Output the (x, y) coordinate of the center of the cell containing the given text.  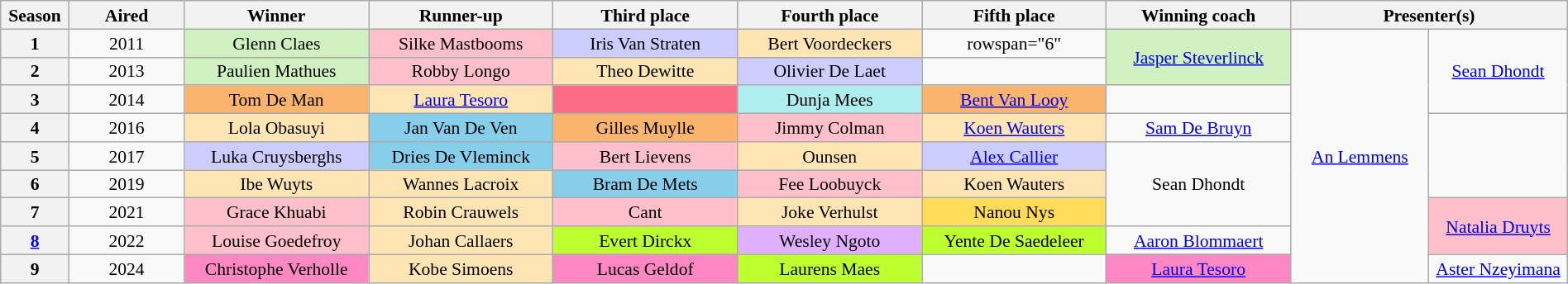
1 (35, 43)
Olivier De Laet (830, 71)
Dunja Mees (830, 100)
2016 (126, 128)
Wesley Ngoto (830, 240)
Kobe Simoens (461, 268)
2021 (126, 212)
Silke Mastbooms (461, 43)
Fifth place (1014, 15)
2013 (126, 71)
Yente De Saedeleer (1014, 240)
Iris Van Straten (645, 43)
Luka Cruysberghs (276, 156)
Joke Verhulst (830, 212)
Season (35, 15)
Aaron Blommaert (1199, 240)
Bent Van Looy (1014, 100)
Alex Callier (1014, 156)
Aired (126, 15)
2011 (126, 43)
Louise Goedefroy (276, 240)
Glenn Claes (276, 43)
Lola Obasuyi (276, 128)
3 (35, 100)
Jan Van De Ven (461, 128)
Paulien Mathues (276, 71)
5 (35, 156)
Cant (645, 212)
2024 (126, 268)
Gilles Muylle (645, 128)
Jasper Steverlinck (1199, 57)
Grace Khuabi (276, 212)
Runner-up (461, 15)
Theo Dewitte (645, 71)
Bram De Mets (645, 184)
Evert Dirckx (645, 240)
rowspan="6" (1014, 43)
Aster Nzeyimana (1499, 268)
Fee Loobuyck (830, 184)
Wannes Lacroix (461, 184)
Nanou Nys (1014, 212)
Bert Voordeckers (830, 43)
Tom De Man (276, 100)
2014 (126, 100)
Jimmy Colman (830, 128)
8 (35, 240)
Winning coach (1199, 15)
2019 (126, 184)
Robby Longo (461, 71)
An Lemmens (1360, 155)
Fourth place (830, 15)
Ounsen (830, 156)
6 (35, 184)
Lucas Geldof (645, 268)
2022 (126, 240)
Bert Lievens (645, 156)
2 (35, 71)
Laurens Maes (830, 268)
Winner (276, 15)
Natalia Druyts (1499, 226)
Sam De Bruyn (1199, 128)
Christophe Verholle (276, 268)
Presenter(s) (1429, 15)
Dries De Vleminck (461, 156)
4 (35, 128)
Johan Callaers (461, 240)
Robin Crauwels (461, 212)
Third place (645, 15)
7 (35, 212)
Ibe Wuyts (276, 184)
2017 (126, 156)
9 (35, 268)
